For the text-containing cell, return its midpoint in [X, Y] coordinate format. 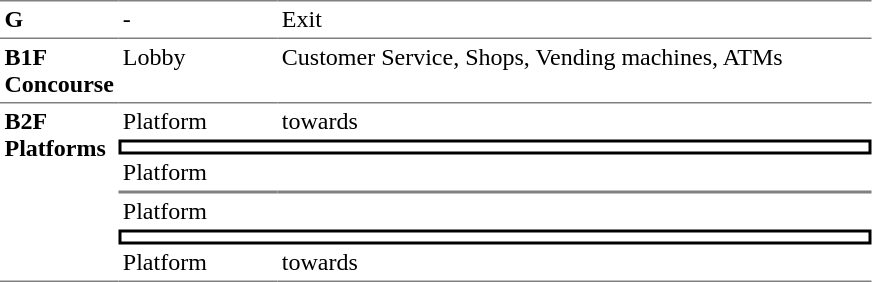
- [198, 19]
Customer Service, Shops, Vending machines, ATMs [574, 71]
G [59, 19]
B2FPlatforms [59, 193]
Exit [574, 19]
B1FConcourse [59, 71]
Lobby [198, 71]
